Provide the [x, y] coordinate of the cell's center where the given text is located.  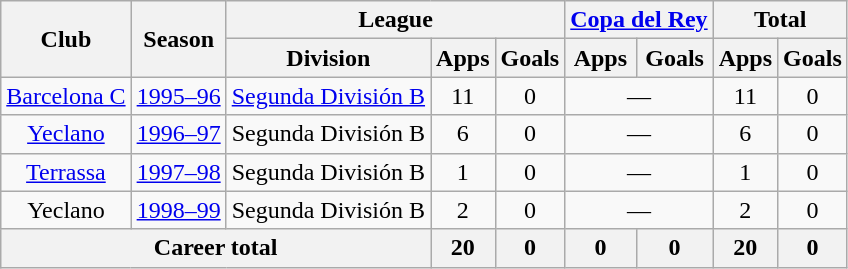
Division [328, 58]
Copa del Rey [639, 20]
Terrassa [66, 172]
League [396, 20]
Barcelona C [66, 96]
Total [780, 20]
Club [66, 39]
1997–98 [178, 172]
1995–96 [178, 96]
Career total [216, 248]
Season [178, 39]
1996–97 [178, 134]
1998–99 [178, 210]
